From the cell containing the given text, extract its center point as (x, y) coordinate. 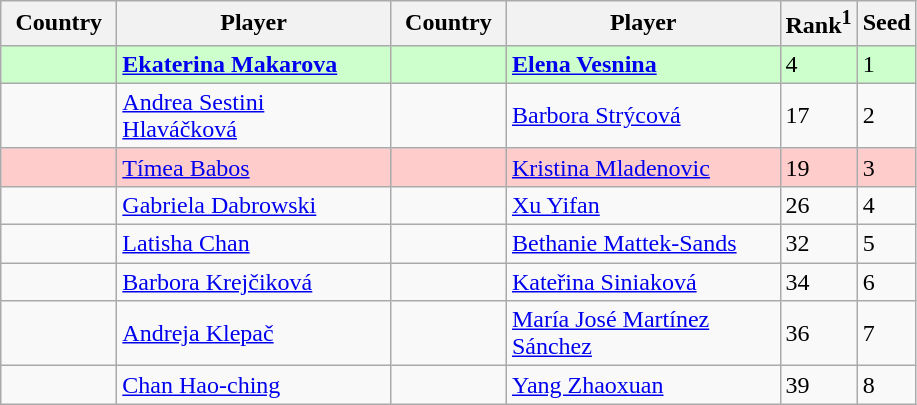
Kristina Mladenovic (643, 167)
2 (886, 116)
36 (818, 334)
32 (818, 244)
María José Martínez Sánchez (643, 334)
Latisha Chan (254, 244)
Chan Hao-ching (254, 385)
Barbora Krejčiková (254, 282)
Xu Yifan (643, 205)
3 (886, 167)
8 (886, 385)
Yang Zhaoxuan (643, 385)
19 (818, 167)
1 (886, 64)
Andreja Klepač (254, 334)
Barbora Strýcová (643, 116)
5 (886, 244)
Tímea Babos (254, 167)
39 (818, 385)
Andrea Sestini Hlaváčková (254, 116)
34 (818, 282)
Ekaterina Makarova (254, 64)
Rank1 (818, 24)
7 (886, 334)
6 (886, 282)
17 (818, 116)
Bethanie Mattek-Sands (643, 244)
Seed (886, 24)
26 (818, 205)
Gabriela Dabrowski (254, 205)
Kateřina Siniaková (643, 282)
Elena Vesnina (643, 64)
